Locate the cell with the specified text and output its (x, y) center coordinate. 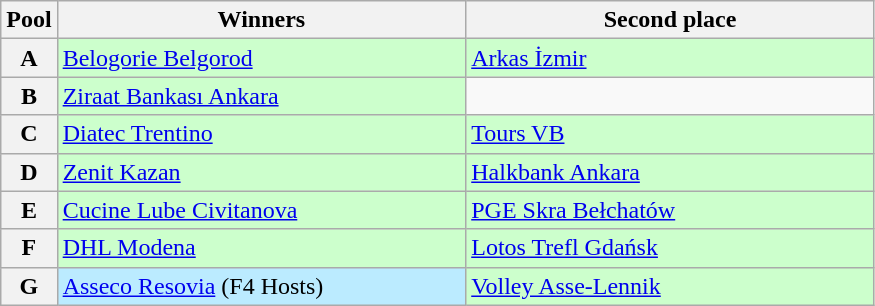
Tours VB (670, 134)
G (29, 286)
Ziraat Bankası Ankara (262, 96)
Diatec Trentino (262, 134)
Volley Asse-Lennik (670, 286)
A (29, 58)
Asseco Resovia (F4 Hosts) (262, 286)
Winners (262, 20)
F (29, 248)
Second place (670, 20)
Arkas İzmir (670, 58)
Zenit Kazan (262, 172)
E (29, 210)
PGE Skra Bełchatów (670, 210)
D (29, 172)
C (29, 134)
Halkbank Ankara (670, 172)
Cucine Lube Civitanova (262, 210)
Belogorie Belgorod (262, 58)
Pool (29, 20)
DHL Modena (262, 248)
Lotos Trefl Gdańsk (670, 248)
B (29, 96)
